Pinpoint the cell where the given text exists, returning its [x, y] midpoint coordinate. 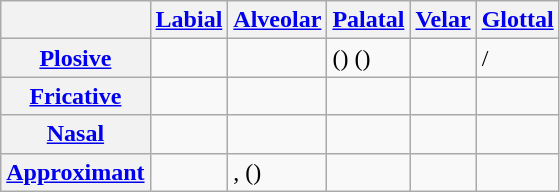
Palatal [368, 20]
Labial [189, 20]
Approximant [76, 172]
Fricative [76, 96]
() () [368, 58]
/ [518, 58]
Nasal [76, 134]
Plosive [76, 58]
Alveolar [278, 20]
Velar [443, 20]
Glottal [518, 20]
, () [278, 172]
